Pinpoint the cell where the given text exists, returning its (X, Y) midpoint coordinate. 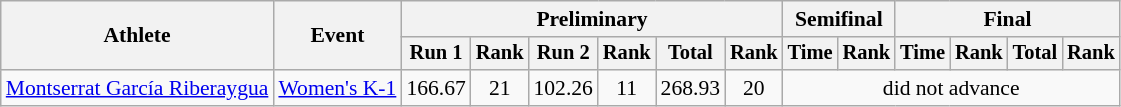
21 (500, 88)
Montserrat García Riberaygua (138, 88)
Women's K-1 (337, 88)
Run 1 (436, 54)
268.93 (690, 88)
Final (1008, 19)
did not advance (952, 88)
Athlete (138, 36)
Semifinal (839, 19)
166.67 (436, 88)
11 (627, 88)
Event (337, 36)
Run 2 (562, 54)
Preliminary (592, 19)
102.26 (562, 88)
20 (754, 88)
